Find where the given text appears and provide that cell's center as (X, Y) coordinate. 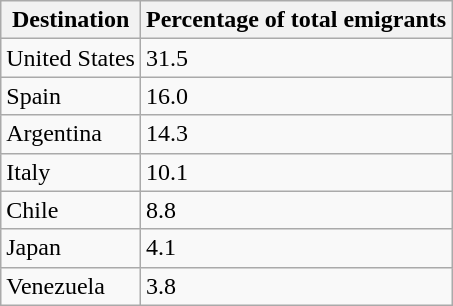
Spain (71, 96)
4.1 (296, 248)
Percentage of total emigrants (296, 20)
Italy (71, 172)
3.8 (296, 286)
Argentina (71, 134)
8.8 (296, 210)
Chile (71, 210)
Japan (71, 248)
14.3 (296, 134)
United States (71, 58)
16.0 (296, 96)
Venezuela (71, 286)
31.5 (296, 58)
10.1 (296, 172)
Destination (71, 20)
